Provide the [x, y] coordinate of the cell's center where the given text is located.  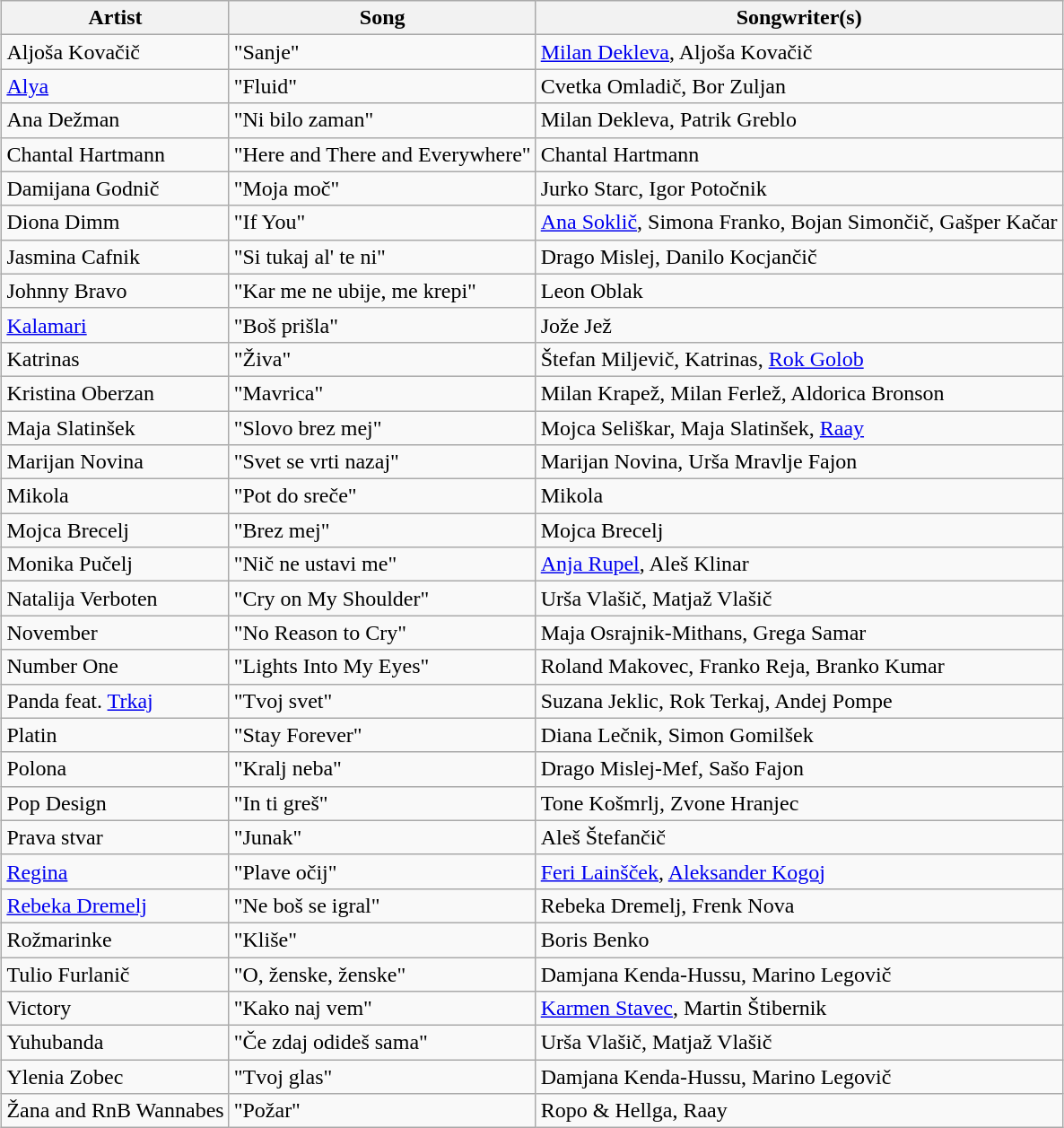
Natalija Verboten [115, 599]
Jurko Starc, Igor Potočnik [798, 188]
Number One [115, 667]
"Živa" [382, 359]
Damijana Godnič [115, 188]
Ropo & Hellga, Raay [798, 1111]
"Brez mej" [382, 530]
Mojca Seliškar, Maja Slatinšek, Raay [798, 428]
"Si tukaj al' te ni" [382, 257]
"Ni bilo zaman" [382, 120]
Rožmarinke [115, 940]
"Kako naj vem" [382, 1009]
Jože Jež [798, 325]
Platin [115, 735]
"Plave očij" [382, 871]
"Junak" [382, 837]
"Tvoj glas" [382, 1077]
Leon Oblak [798, 291]
Ana Soklič, Simona Franko, Bojan Simončič, Gašper Kačar [798, 223]
"Slovo brez mej" [382, 428]
"Fluid" [382, 86]
"No Reason to Cry" [382, 633]
Milan Dekleva, Aljoša Kovačič [798, 52]
Jasmina Cafnik [115, 257]
Maja Osrajnik-Mithans, Grega Samar [798, 633]
Monika Pučelj [115, 564]
"O, ženske, ženske" [382, 974]
Pop Design [115, 803]
"Kar me ne ubije, me krepi" [382, 291]
"Nič ne ustavi me" [382, 564]
Alya [115, 86]
"Mavrica" [382, 393]
"Ne boš se igral" [382, 905]
Rebeka Dremelj, Frenk Nova [798, 905]
"If You" [382, 223]
Ylenia Zobec [115, 1077]
"Moja moč" [382, 188]
Kalamari [115, 325]
"Svet se vrti nazaj" [382, 462]
Anja Rupel, Aleš Klinar [798, 564]
Diana Lečnik, Simon Gomilšek [798, 735]
Diona Dimm [115, 223]
"Stay Forever" [382, 735]
Tone Košmrlj, Zvone Hranjec [798, 803]
Štefan Miljevič, Katrinas, Rok Golob [798, 359]
"Če zdaj odideš sama" [382, 1043]
"In ti greš" [382, 803]
Yuhubanda [115, 1043]
"Kliše" [382, 940]
Kristina Oberzan [115, 393]
Polona [115, 769]
Aleš Štefančič [798, 837]
Artist [115, 18]
"Požar" [382, 1111]
Maja Slatinšek [115, 428]
"Tvoj svet" [382, 701]
"Lights Into My Eyes" [382, 667]
"Kralj neba" [382, 769]
November [115, 633]
Aljoša Kovačič [115, 52]
Tulio Furlanič [115, 974]
Marijan Novina, Urša Mravlje Fajon [798, 462]
Ana Dežman [115, 120]
"Cry on My Shoulder" [382, 599]
Songwriter(s) [798, 18]
Drago Mislej, Danilo Kocjančič [798, 257]
Rebeka Dremelj [115, 905]
Feri Lainšček, Aleksander Kogoj [798, 871]
Roland Makovec, Franko Reja, Branko Kumar [798, 667]
Johnny Bravo [115, 291]
Marijan Novina [115, 462]
Cvetka Omladič, Bor Zuljan [798, 86]
Drago Mislej-Mef, Sašo Fajon [798, 769]
"Pot do sreče" [382, 496]
"Here and There and Everywhere" [382, 154]
Milan Krapež, Milan Ferlež, Aldorica Bronson [798, 393]
Prava stvar [115, 837]
Žana and RnB Wannabes [115, 1111]
Milan Dekleva, Patrik Greblo [798, 120]
Regina [115, 871]
Victory [115, 1009]
Katrinas [115, 359]
Panda feat. Trkaj [115, 701]
"Boš prišla" [382, 325]
Boris Benko [798, 940]
Suzana Jeklic, Rok Terkaj, Andej Pompe [798, 701]
"Sanje" [382, 52]
Song [382, 18]
Karmen Stavec, Martin Štibernik [798, 1009]
